Return (X, Y) of the center of cell containing provided text 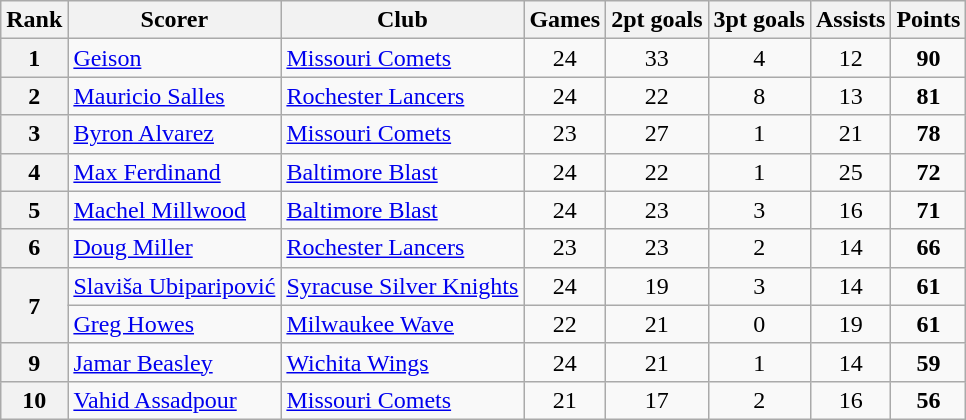
12 (850, 58)
Milwaukee Wave (402, 324)
90 (928, 58)
Club (402, 20)
Scorer (174, 20)
71 (928, 210)
Byron Alvarez (174, 134)
Jamar Beasley (174, 362)
9 (34, 362)
72 (928, 172)
10 (34, 400)
Greg Howes (174, 324)
7 (34, 305)
33 (657, 58)
Geison (174, 58)
Doug Miller (174, 248)
Wichita Wings (402, 362)
78 (928, 134)
8 (759, 96)
Machel Millwood (174, 210)
3pt goals (759, 20)
Slaviša Ubiparipović (174, 286)
17 (657, 400)
Assists (850, 20)
25 (850, 172)
56 (928, 400)
Games (565, 20)
Rank (34, 20)
2pt goals (657, 20)
Max Ferdinand (174, 172)
5 (34, 210)
Mauricio Salles (174, 96)
81 (928, 96)
13 (850, 96)
6 (34, 248)
Syracuse Silver Knights (402, 286)
0 (759, 324)
66 (928, 248)
59 (928, 362)
Points (928, 20)
Vahid Assadpour (174, 400)
27 (657, 134)
